Identify which cell holds the provided text, then report its [X, Y] central coordinate. 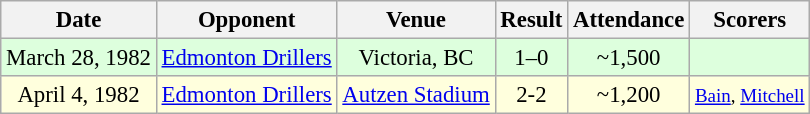
Date [78, 20]
March 28, 1982 [78, 58]
April 4, 1982 [78, 95]
Scorers [750, 20]
Opponent [246, 20]
2-2 [532, 95]
Autzen Stadium [416, 95]
Result [532, 20]
1–0 [532, 58]
Venue [416, 20]
~1,200 [629, 95]
Bain, Mitchell [750, 95]
Victoria, BC [416, 58]
~1,500 [629, 58]
Attendance [629, 20]
